Detect which cell encompasses the target text, then output its [x, y] center coordinate. 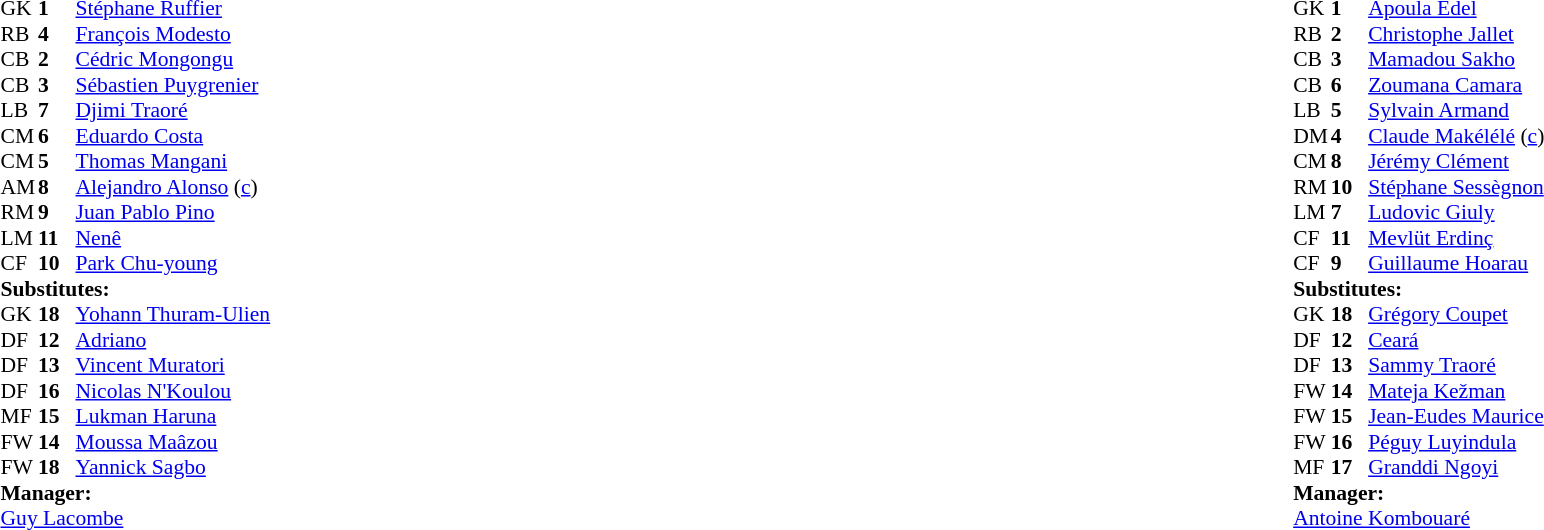
Alejandro Alonso (c) [174, 187]
Sammy Traoré [1456, 365]
Stéphane Sessègnon [1456, 187]
Sébastien Puygrenier [174, 85]
Lukman Haruna [174, 417]
Mateja Kežman [1456, 391]
Nicolas N'Koulou [174, 391]
Nenê [174, 238]
Eduardo Costa [174, 136]
Ludovic Giuly [1456, 213]
Mamadou Sakho [1456, 59]
Péguy Luyindula [1456, 442]
17 [1350, 467]
Guillaume Hoarau [1456, 263]
Ceará [1456, 340]
AM [19, 187]
Adriano [174, 340]
Thomas Mangani [174, 161]
Yohann Thuram-Ulien [174, 315]
DM [1312, 136]
Jérémy Clément [1456, 161]
Granddi Ngoyi [1456, 467]
Vincent Muratori [174, 365]
Yannick Sagbo [174, 467]
Park Chu-young [174, 263]
Mevlüt Erdinç [1456, 238]
Jean-Eudes Maurice [1456, 417]
Cédric Mongongu [174, 59]
Moussa Maâzou [174, 442]
Claude Makélélé (c) [1456, 136]
François Modesto [174, 34]
Sylvain Armand [1456, 111]
Zoumana Camara [1456, 85]
Christophe Jallet [1456, 34]
Juan Pablo Pino [174, 213]
Djimi Traoré [174, 111]
Grégory Coupet [1456, 315]
